Provide the [X, Y] coordinate of the cell's center where the given text is located.  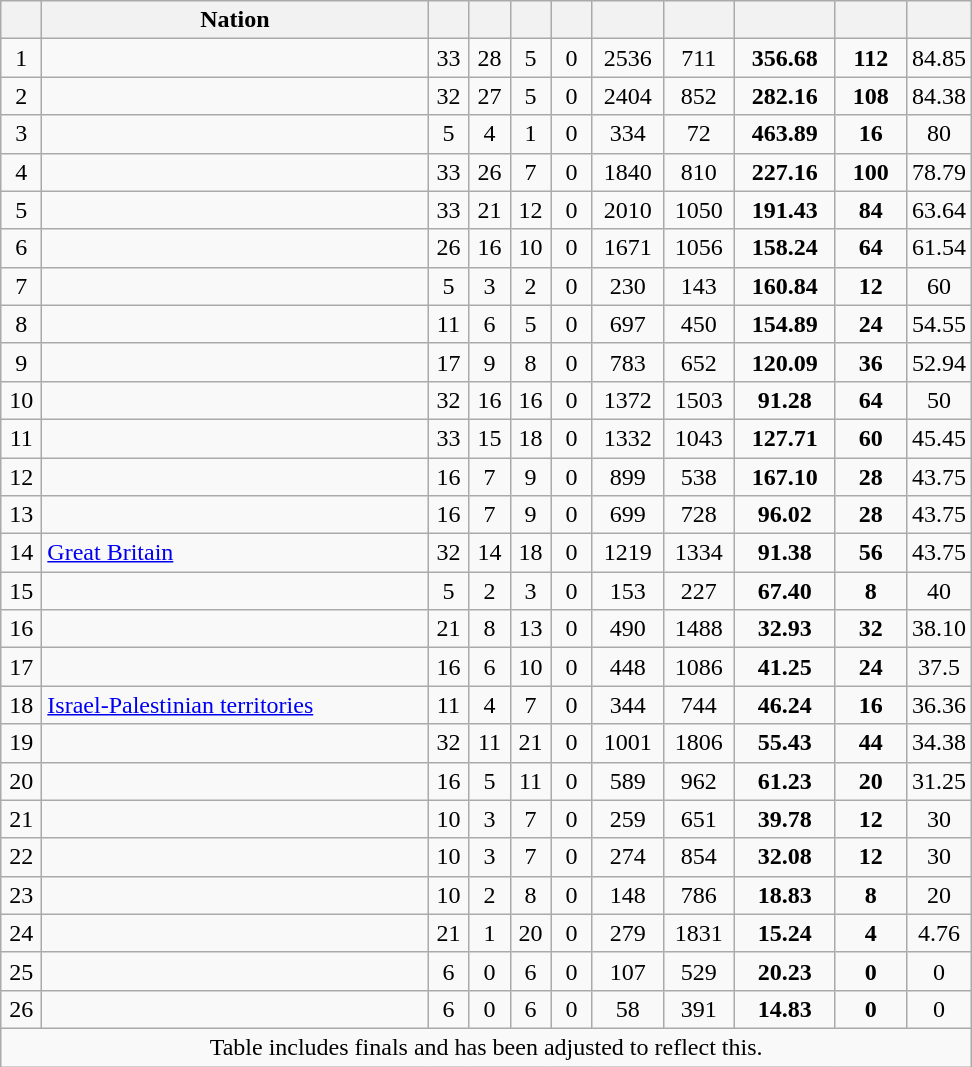
259 [628, 819]
20.23 [784, 971]
711 [698, 58]
91.28 [784, 400]
2536 [628, 58]
91.38 [784, 553]
84.85 [938, 58]
Great Britain [235, 553]
84 [870, 210]
38.10 [938, 629]
744 [698, 705]
84.38 [938, 96]
1050 [698, 210]
45.45 [938, 438]
1840 [628, 172]
274 [628, 857]
227 [698, 591]
36.36 [938, 705]
61.23 [784, 781]
80 [938, 134]
227.16 [784, 172]
25 [22, 971]
899 [628, 477]
1372 [628, 400]
230 [628, 286]
2010 [628, 210]
52.94 [938, 362]
810 [698, 172]
72 [698, 134]
448 [628, 667]
1001 [628, 743]
39.78 [784, 819]
334 [628, 134]
356.68 [784, 58]
32.08 [784, 857]
112 [870, 58]
652 [698, 362]
1086 [698, 667]
108 [870, 96]
1831 [698, 933]
699 [628, 515]
589 [628, 781]
32.93 [784, 629]
23 [22, 895]
154.89 [784, 324]
490 [628, 629]
36 [870, 362]
120.09 [784, 362]
463.89 [784, 134]
1488 [698, 629]
1806 [698, 743]
22 [22, 857]
391 [698, 1009]
697 [628, 324]
4.76 [938, 933]
31.25 [938, 781]
167.10 [784, 477]
279 [628, 933]
1219 [628, 553]
1332 [628, 438]
19 [22, 743]
450 [698, 324]
100 [870, 172]
50 [938, 400]
46.24 [784, 705]
852 [698, 96]
107 [628, 971]
153 [628, 591]
160.84 [784, 286]
148 [628, 895]
1503 [698, 400]
40 [938, 591]
96.02 [784, 515]
15.24 [784, 933]
786 [698, 895]
854 [698, 857]
67.40 [784, 591]
Table includes finals and has been adjusted to reflect this. [486, 1047]
63.64 [938, 210]
37.5 [938, 667]
55.43 [784, 743]
282.16 [784, 96]
14.83 [784, 1009]
191.43 [784, 210]
34.38 [938, 743]
158.24 [784, 248]
143 [698, 286]
1334 [698, 553]
1043 [698, 438]
1056 [698, 248]
538 [698, 477]
18.83 [784, 895]
529 [698, 971]
127.71 [784, 438]
61.54 [938, 248]
54.55 [938, 324]
44 [870, 743]
78.79 [938, 172]
783 [628, 362]
41.25 [784, 667]
728 [698, 515]
1671 [628, 248]
344 [628, 705]
58 [628, 1009]
Israel-Palestinian territories [235, 705]
56 [870, 553]
Nation [235, 20]
2404 [628, 96]
27 [490, 96]
962 [698, 781]
651 [698, 819]
